Detect which cell encompasses the target text, then output its [x, y] center coordinate. 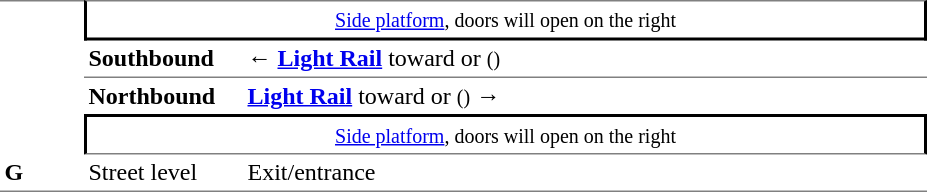
← Light Rail toward or () [585, 58]
Light Rail toward or () → [585, 95]
G [42, 96]
Street level [164, 173]
Southbound [164, 58]
Exit/entrance [585, 173]
Northbound [164, 95]
